Capture the cell that displays the provided text and extract its [X, Y] central coordinate. 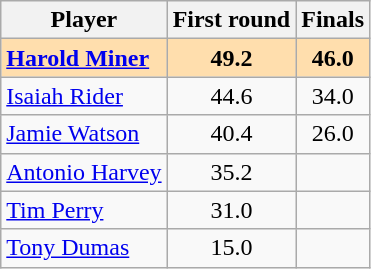
46.0 [333, 58]
Tim Perry [84, 210]
First round [232, 20]
35.2 [232, 172]
49.2 [232, 58]
Finals [333, 20]
34.0 [333, 96]
40.4 [232, 134]
31.0 [232, 210]
Antonio Harvey [84, 172]
44.6 [232, 96]
15.0 [232, 248]
26.0 [333, 134]
Tony Dumas [84, 248]
Player [84, 20]
Isaiah Rider [84, 96]
Jamie Watson [84, 134]
Harold Miner [84, 58]
